Identify which cell holds the provided text, then report its [x, y] central coordinate. 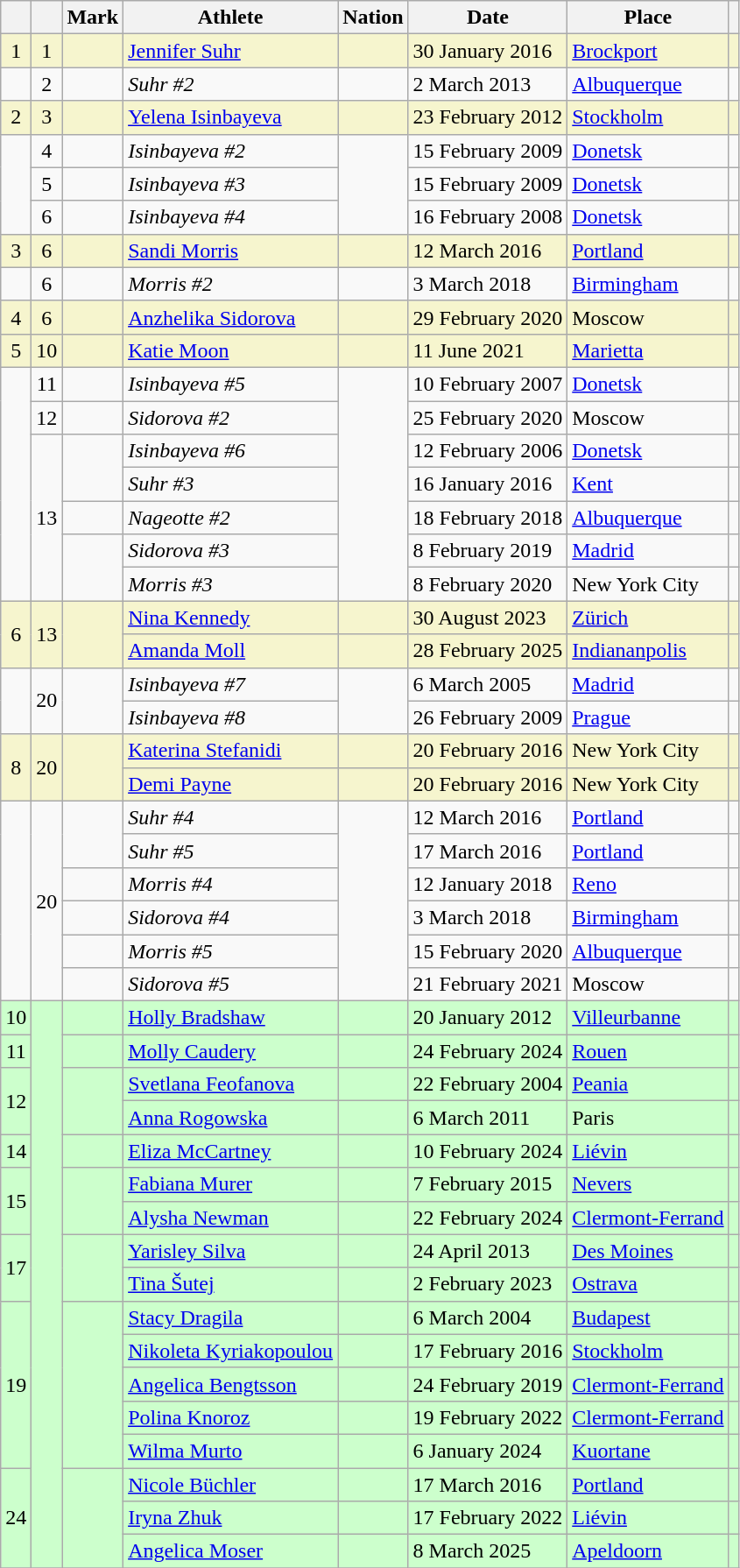
30 January 2016 [488, 51]
24 February 2024 [488, 1051]
17 February 2016 [488, 1351]
Isinbayeva #6 [231, 451]
Amanda Moll [231, 651]
Athlete [231, 18]
Sidorova #3 [231, 551]
25 February 2020 [488, 418]
Katerina Stefanidi [231, 751]
Nicole Büchler [231, 1485]
26 February 2009 [488, 717]
Yarisley Silva [231, 1251]
17 [16, 1268]
Zürich [648, 618]
30 August 2023 [488, 618]
Apeldoorn [648, 1551]
Eliza McCartney [231, 1151]
Isinbayeva #8 [231, 717]
Nina Kennedy [231, 618]
Holly Bradshaw [231, 1018]
29 February 2020 [488, 317]
Budapest [648, 1317]
Nation [373, 18]
Isinbayeva #2 [231, 151]
Date [488, 18]
Svetlana Feofanova [231, 1084]
Kuortane [648, 1451]
18 February 2018 [488, 518]
22 February 2004 [488, 1084]
15 [16, 1201]
Angelica Moser [231, 1551]
23 February 2012 [488, 117]
8 February 2020 [488, 584]
6 March 2011 [488, 1118]
Alysha Newman [231, 1218]
Katie Moon [231, 350]
Des Moines [648, 1251]
Sandi Morris [231, 251]
Suhr #4 [231, 817]
Sidorova #2 [231, 418]
22 February 2024 [488, 1218]
Nevers [648, 1184]
Reno [648, 884]
Morris #2 [231, 284]
Polina Knoroz [231, 1417]
24 April 2013 [488, 1251]
Sidorova #5 [231, 985]
Wilma Murto [231, 1451]
Yelena Isinbayeva [231, 117]
Kent [648, 484]
Ostrava [648, 1284]
10 February 2024 [488, 1151]
Marietta [648, 350]
Morris #5 [231, 950]
17 February 2022 [488, 1518]
Isinbayeva #3 [231, 184]
2 February 2023 [488, 1284]
6 March 2004 [488, 1317]
8 March 2025 [488, 1551]
6 January 2024 [488, 1451]
Prague [648, 717]
Paris [648, 1118]
Nikoleta Kyriakopoulou [231, 1351]
12 January 2018 [488, 884]
Morris #4 [231, 884]
7 February 2015 [488, 1184]
12 February 2006 [488, 451]
Place [648, 18]
Demi Payne [231, 784]
2 March 2013 [488, 84]
Jennifer Suhr [231, 51]
Nageotte #2 [231, 518]
14 [16, 1151]
19 February 2022 [488, 1417]
Isinbayeva #7 [231, 684]
Suhr #5 [231, 851]
15 February 2020 [488, 950]
Suhr #3 [231, 484]
16 February 2008 [488, 217]
Tina Šutej [231, 1284]
8 February 2019 [488, 551]
Mark [93, 18]
Suhr #2 [231, 84]
Molly Caudery [231, 1051]
Iryna Zhuk [231, 1518]
Rouen [648, 1051]
20 January 2012 [488, 1018]
Fabiana Murer [231, 1184]
Stacy Dragila [231, 1317]
10 February 2007 [488, 384]
Indiananpolis [648, 651]
16 January 2016 [488, 484]
Peania [648, 1084]
Isinbayeva #5 [231, 384]
28 February 2025 [488, 651]
Brockport [648, 51]
Anna Rogowska [231, 1118]
Angelica Bengtsson [231, 1384]
Sidorova #4 [231, 917]
11 June 2021 [488, 350]
21 February 2021 [488, 985]
Anzhelika Sidorova [231, 317]
Villeurbanne [648, 1018]
24 February 2019 [488, 1384]
19 [16, 1384]
24 [16, 1518]
6 March 2005 [488, 684]
8 [16, 767]
Morris #3 [231, 584]
Isinbayeva #4 [231, 217]
